Find where the given text appears and provide that cell's center as (X, Y) coordinate. 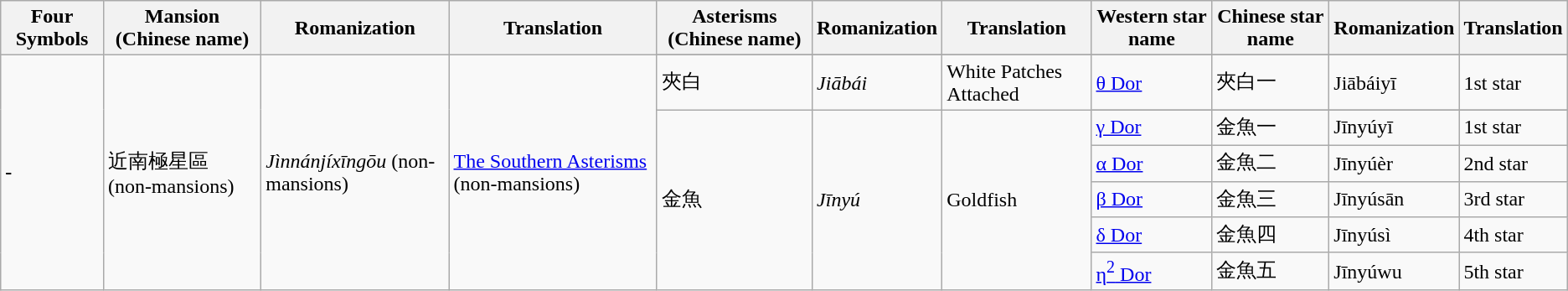
金魚四 (1271, 235)
金魚一 (1271, 127)
4th star (1513, 235)
Jīnyúyī (1394, 127)
Jīnyúsān (1394, 200)
η2 Dor (1152, 272)
Jìnnánjíxīngōu (non-mansions) (355, 173)
Mansion (Chinese name) (182, 29)
Jīnyú (878, 200)
β Dor (1152, 200)
Chinese star name (1271, 29)
金魚三 (1271, 200)
金魚二 (1271, 163)
- (52, 173)
3rd star (1513, 200)
近南極星區 (non-mansions) (182, 173)
Western star name (1152, 29)
Jīnyúsì (1394, 235)
2nd star (1513, 163)
夾白一 (1271, 82)
The Southern Asterisms (non-mansions) (553, 173)
金魚 (734, 200)
Jīnyúwu (1394, 272)
金魚五 (1271, 272)
夾白 (734, 82)
Four Symbols (52, 29)
Goldfish (1017, 200)
White Patches Attached (1017, 82)
Jiābáiyī (1394, 82)
Jīnyúèr (1394, 163)
δ Dor (1152, 235)
θ Dor (1152, 82)
5th star (1513, 272)
γ Dor (1152, 127)
Asterisms (Chinese name) (734, 29)
α Dor (1152, 163)
Jiābái (878, 82)
